Capture the cell that displays the provided text and extract its (X, Y) central coordinate. 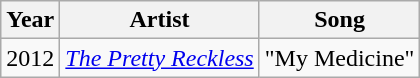
"My Medicine" (340, 58)
Year (30, 20)
The Pretty Reckless (160, 58)
2012 (30, 58)
Artist (160, 20)
Song (340, 20)
